For the text-containing cell, return its midpoint in (X, Y) coordinate format. 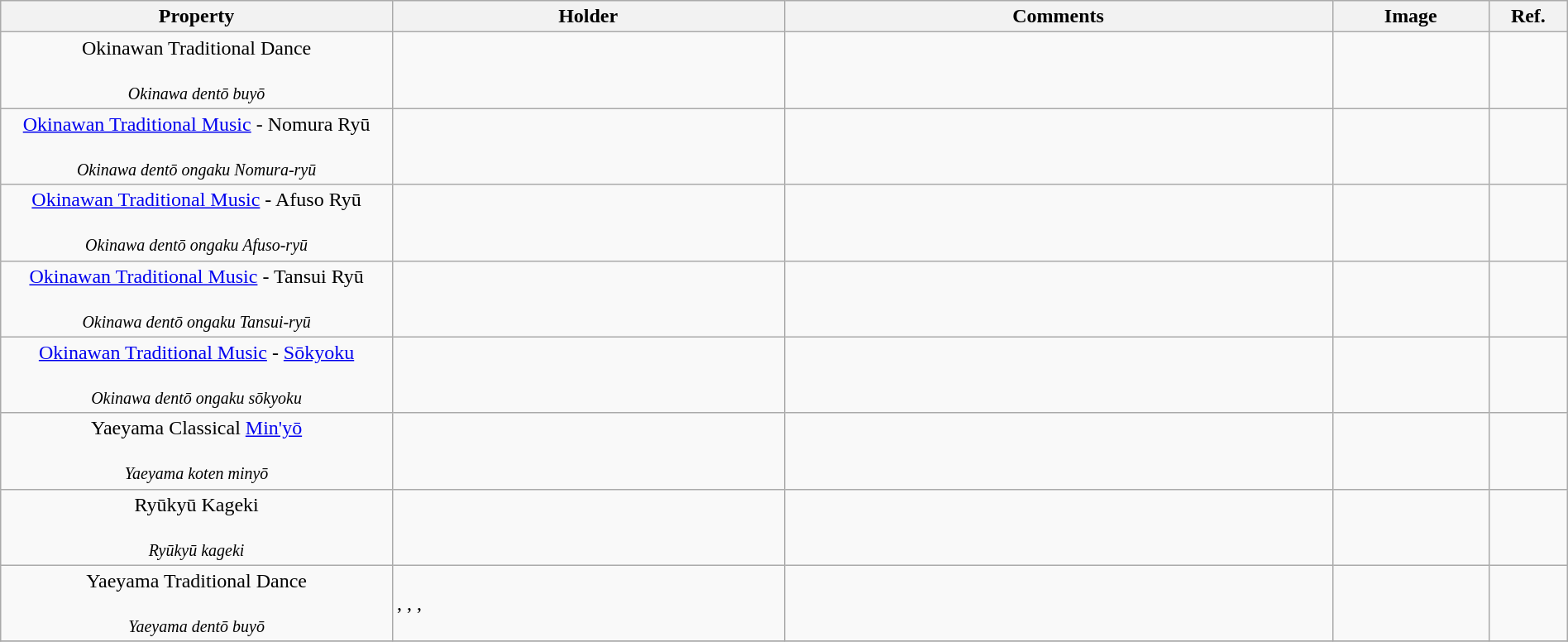
Okinawan Traditional DanceOkinawa dentō buyō (197, 70)
Property (197, 17)
Okinawan Traditional Music - Tansui RyūOkinawa dentō ongaku Tansui-ryū (197, 299)
Okinawan Traditional Music - Afuso RyūOkinawa dentō ongaku Afuso-ryū (197, 223)
Holder (588, 17)
Yaeyama Classical Min'yōYaeyama koten minyō (197, 451)
Image (1411, 17)
Yaeyama Traditional DanceYaeyama dentō buyō (197, 603)
Ryūkyū KagekiRyūkyū kageki (197, 527)
Okinawan Traditional Music - SōkyokuOkinawa dentō ongaku sōkyoku (197, 375)
, , , (588, 603)
Comments (1059, 17)
Okinawan Traditional Music - Nomura RyūOkinawa dentō ongaku Nomura-ryū (197, 146)
Ref. (1528, 17)
